Identify which cell holds the provided text, then report its [x, y] central coordinate. 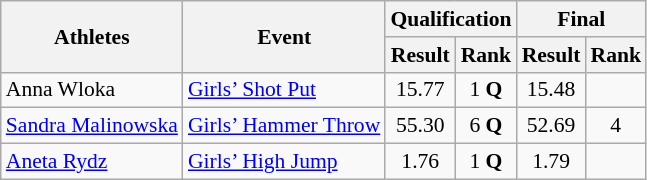
1.76 [420, 162]
15.77 [420, 90]
55.30 [420, 126]
1.79 [552, 162]
4 [616, 126]
Final [582, 19]
6 Q [486, 126]
15.48 [552, 90]
Sandra Malinowska [92, 126]
Anna Wloka [92, 90]
Girls’ Hammer Throw [284, 126]
Aneta Rydz [92, 162]
Girls’ Shot Put [284, 90]
Qualification [450, 19]
Girls’ High Jump [284, 162]
Athletes [92, 36]
Event [284, 36]
52.69 [552, 126]
